Return the (X, Y) coordinate for the center point of the cell that contains the specified text.  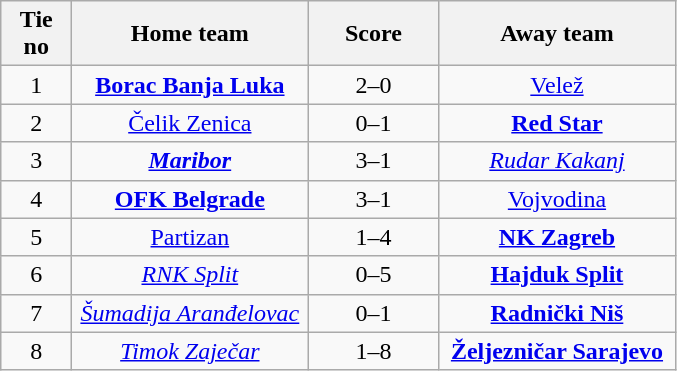
Vojvodina (557, 199)
Tie no (36, 34)
0–5 (374, 275)
Željezničar Sarajevo (557, 351)
OFK Belgrade (190, 199)
6 (36, 275)
Čelik Zenica (190, 123)
Timok Zaječar (190, 351)
Away team (557, 34)
2–0 (374, 85)
Rudar Kakanj (557, 161)
1–8 (374, 351)
Hajduk Split (557, 275)
3 (36, 161)
1 (36, 85)
Partizan (190, 237)
Radnički Niš (557, 313)
Maribor (190, 161)
RNK Split (190, 275)
1–4 (374, 237)
Šumadija Aranđelovac (190, 313)
Velež (557, 85)
5 (36, 237)
NK Zagreb (557, 237)
2 (36, 123)
4 (36, 199)
Red Star (557, 123)
8 (36, 351)
Score (374, 34)
Borac Banja Luka (190, 85)
7 (36, 313)
Home team (190, 34)
